Pinpoint the cell where the given text exists, returning its (X, Y) midpoint coordinate. 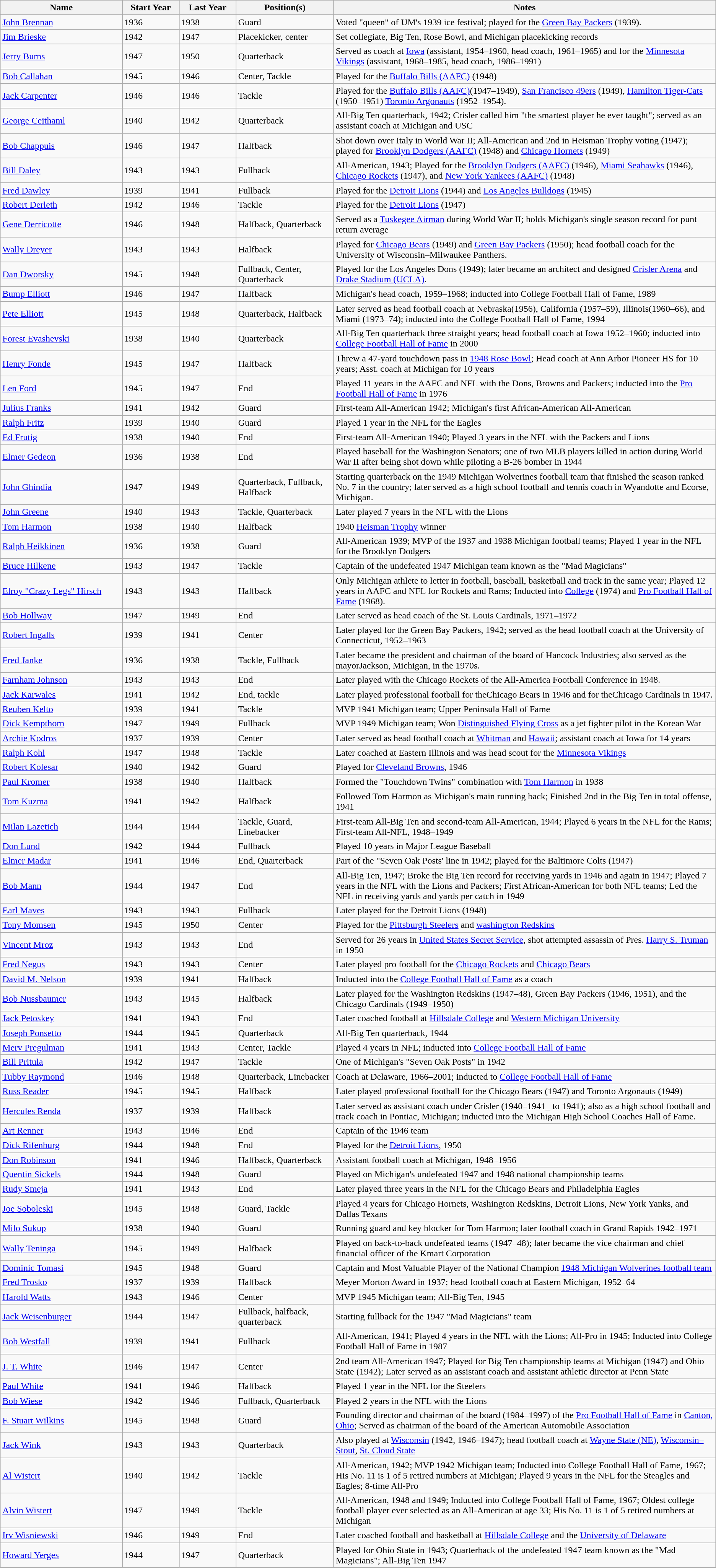
Part of the "Seven Oak Posts' line in 1942; played for the Baltimore Colts (1947) (525, 860)
Played 4 years in NFL; inducted into College Football Hall of Fame (525, 1048)
Jack Carpenter (61, 96)
Played for the Detroit Lions, 1950 (525, 1145)
Played for the Buffalo Bills (AAFC)(1947–1949), San Francisco 49ers (1949), Hamilton Tiger-Cats (1950–1951) Toronto Argonauts (1952–1954). (525, 96)
Howard Yerges (61, 1555)
Later played 7 years in the NFL with the Lions (525, 512)
Russ Reader (61, 1091)
Len Ford (61, 389)
Don Robinson (61, 1160)
Played on Michigan's undefeated 1947 and 1948 national championship teams (525, 1174)
Later played professional football for the Chicago Bears (1947) and Toronto Argonauts (1949) (525, 1091)
Position(s) (285, 8)
Hercules Renda (61, 1111)
Formed the "Touchdown Twins" combination with Tom Harmon in 1938 (525, 782)
Dick Rifenburg (61, 1145)
Paul Kromer (61, 782)
Bob Hollway (61, 616)
Captain of the undefeated 1947 Michigan team known as the "Mad Magicians" (525, 566)
Guard, Tackle (285, 1209)
Milan Lazetich (61, 826)
Bob Callahan (61, 76)
Fred Trosko (61, 1282)
All-Big Ten quarterback, 1942; Crisler called him "the smartest player he ever taught"; served as an assistant coach at Michigan and USC (525, 121)
Harold Watts (61, 1297)
Tackle, Guard, Linebacker (285, 826)
Fred Janke (61, 660)
Running guard and key blocker for Tom Harmon; later football coach in Grand Rapids 1942–1971 (525, 1228)
Meyer Morton Award in 1937; head football coach at Eastern Michigan, 1952–64 (525, 1282)
Fullback, halfback, quarterback (285, 1316)
Also played at Wisconsin (1942, 1946–1947); head football coach at Wayne State (NE), Wisconsin–Stout, St. Cloud State (525, 1445)
Placekicker, center (285, 37)
Elmer Madar (61, 860)
Later played with the Chicago Rockets of the All-America Football Conference in 1948. (525, 680)
Played for the Pittsburgh Steelers and washington Redskins (525, 925)
Art Renner (61, 1130)
John Ghindia (61, 487)
Reuben Kelto (61, 709)
Henry Fonde (61, 363)
Later served as head coach of the St. Louis Cardinals, 1971–1972 (525, 616)
Jack Karwales (61, 695)
Played for Cleveland Browns, 1946 (525, 767)
One of Michigan's "Seven Oak Posts" in 1942 (525, 1062)
All-American 1939; MVP of the 1937 and 1938 Michigan football teams; Played 1 year in the NFL for the Brooklyn Dodgers (525, 546)
J. T. White (61, 1366)
Later played pro football for the Chicago Rockets and Chicago Bears (525, 965)
Later played professional football for theChicago Bears in 1946 and for theChicago Cardinals in 1947. (525, 695)
Fred Dawley (61, 190)
Later played for the Washington Redskins (1947–48), Green Bay Packers (1946, 1951), and the Chicago Cardinals (1949–1950) (525, 999)
Played 1 year in the NFL for the Steelers (525, 1386)
Followed Tom Harmon as Michigan's main running back; Finished 2nd in the Big Ten in total offense, 1941 (525, 802)
Tubby Raymond (61, 1077)
Played 2 years in the NFL with the Lions (525, 1400)
Irv Wisniewski (61, 1535)
Bob Westfall (61, 1342)
Jack Weisenburger (61, 1316)
Played for Ohio State in 1943; Quarterback of the undefeated 1947 team known as the "Mad Magicians"; All-Big Ten 1947 (525, 1555)
Quentin Sickels (61, 1174)
Al Wistert (61, 1475)
MVP 1945 Michigan team; All-Big Ten, 1945 (525, 1297)
Fred Negus (61, 965)
Starting fullback for the 1947 "Mad Magicians" team (525, 1316)
Bob Wiese (61, 1400)
Quarterback, Fullback, Halfback (285, 487)
MVP 1949 Michigan team; Won Distinguished Flying Cross as a jet fighter pilot in the Korean War (525, 724)
Name (61, 8)
Captain of the 1946 team (525, 1130)
Fullback, Quarterback (285, 1400)
John Greene (61, 512)
Served as coach at Iowa (assistant, 1954–1960, head coach, 1961–1965) and for the Minnesota Vikings (assistant, 1968–1985, head coach, 1986–1991) (525, 57)
Later played for the Green Bay Packers, 1942; served as the head football coach at the University of Connecticut, 1952–1963 (525, 636)
Played for the Buffalo Bills (AAFC) (1948) (525, 76)
All-American, 1943; Played for the Brooklyn Dodgers (AAFC) (1946), Miami Seahawks (1946), Chicago Rockets (1947), and New York Yankees (AAFC) (1948) (525, 171)
First-team All-Big Ten and second-team All-American, 1944; Played 6 years in the NFL for the Rams; First-team All-NFL, 1948–1949 (525, 826)
Dick Kempthorn (61, 724)
Vincent Mroz (61, 945)
Ralph Heikkinen (61, 546)
End, tackle (285, 695)
Bill Pritula (61, 1062)
Bob Mann (61, 886)
Tackle, Fullback (285, 660)
Forest Evashevski (61, 339)
All-Big Ten quarterback, 1944 (525, 1033)
Farnham Johnson (61, 680)
Don Lund (61, 846)
Bill Daley (61, 171)
Played 1 year in the NFL for the Eagles (525, 423)
Notes (525, 8)
Gene Derricotte (61, 224)
Played 11 years in the AAFC and NFL with the Dons, Browns and Packers; inducted into the Pro Football Hall of Fame in 1976 (525, 389)
Last Year (207, 8)
Captain and Most Valuable Player of the National Champion 1948 Michigan Wolverines football team (525, 1268)
John Brennan (61, 22)
Alvin Wistert (61, 1511)
Played for the Detroit Lions (1947) (525, 205)
Played 4 years for Chicago Hornets, Washington Redskins, Detroit Lions, New York Yanks, and Dallas Texans (525, 1209)
MVP 1941 Michigan team; Upper Peninsula Hall of Fame (525, 709)
Wally Teninga (61, 1248)
Robert Ingalls (61, 636)
Julius Franks (61, 408)
Dan Dworsky (61, 275)
Played on back-to-back undefeated teams (1947–48); later became the vice chairman and chief financial officer of the Kmart Corporation (525, 1248)
Bruce Hilkene (61, 566)
First-team All-American 1940; Played 3 years in the NFL with the Packers and Lions (525, 437)
Earl Maves (61, 911)
David M. Nelson (61, 979)
Assistant football coach at Michigan, 1948–1956 (525, 1160)
Bob Nussbaumer (61, 999)
Voted "queen" of UM's 1939 ice festival; played for the Green Bay Packers (1939). (525, 22)
Jack Wink (61, 1445)
Set collegiate, Big Ten, Rose Bowl, and Michigan placekicking records (525, 37)
1940 Heisman Trophy winner (525, 526)
Quarterback, Halfback (285, 314)
Later became the president and chairman of the board of Hancock Industries; also served as the mayorJackson, Michigan, in the 1970s. (525, 660)
Paul White (61, 1386)
Threw a 47-yard touchdown pass in 1948 Rose Bowl; Head coach at Ann Arbor Pioneer HS for 10 years; Asst. coach at Michigan for 10 years (525, 363)
Ralph Kohl (61, 753)
Ralph Fritz (61, 423)
Played for the Detroit Lions (1944) and Los Angeles Bulldogs (1945) (525, 190)
Played 10 years in Major League Baseball (525, 846)
F. Stuart Wilkins (61, 1420)
Later coached at Eastern Illinois and was head scout for the Minnesota Vikings (525, 753)
Wally Dreyer (61, 249)
All-Big Ten quarterback three straight years; head football coach at Iowa 1952–1960; inducted into College Football Hall of Fame in 2000 (525, 339)
Joseph Ponsetto (61, 1033)
Merv Pregulman (61, 1048)
Milo Sukup (61, 1228)
Served for 26 years in United States Secret Service, shot attempted assassin of Pres. Harry S. Truman in 1950 (525, 945)
Tony Momsen (61, 925)
Jerry Burns (61, 57)
Michigan's head coach, 1959–1968; inducted into College Football Hall of Fame, 1989 (525, 294)
End, Quarterback (285, 860)
Bump Elliott (61, 294)
Jim Brieske (61, 37)
Tom Harmon (61, 526)
Robert Derleth (61, 205)
Start Year (151, 8)
Robert Kolesar (61, 767)
Joe Soboleski (61, 1209)
Elroy "Crazy Legs" Hirsch (61, 590)
Ed Frutig (61, 437)
Archie Kodros (61, 738)
All-American, 1941; Played 4 years in the NFL with the Lions; All-Pro in 1945; Inducted into College Football Hall of Fame in 1987 (525, 1342)
Later coached football and basketball at Hillsdale College and the University of Delaware (525, 1535)
Later coached football at Hillsdale College and Western Michigan University (525, 1018)
Played for Chicago Bears (1949) and Green Bay Packers (1950); head football coach for the University of Wisconsin–Milwaukee Panthers. (525, 249)
Jack Petoskey (61, 1018)
Pete Elliott (61, 314)
Inducted into the College Football Hall of Fame as a coach (525, 979)
Played for the Los Angeles Dons (1949); later became an architect and designed Crisler Arena and Drake Stadium (UCLA). (525, 275)
Fullback, Center, Quarterback (285, 275)
Bob Chappuis (61, 145)
Rudy Smeja (61, 1189)
Quarterback, Linebacker (285, 1077)
Elmer Gedeon (61, 457)
Tackle, Quarterback (285, 512)
George Ceithaml (61, 121)
Later served as head football coach at Whitman and Hawaii; assistant coach at Iowa for 14 years (525, 738)
First-team All-American 1942; Michigan's first African-American All-American (525, 408)
Dominic Tomasi (61, 1268)
Later played for the Detroit Lions (1948) (525, 911)
Later played three years in the NFL for the Chicago Bears and Philadelphia Eagles (525, 1189)
Served as a Tuskegee Airman during World War II; holds Michigan's single season record for punt return average (525, 224)
Coach at Delaware, 1966–2001; inducted to College Football Hall of Fame (525, 1077)
Tom Kuzma (61, 802)
